Provide the [x, y] coordinate of the cell's center where the given text is located.  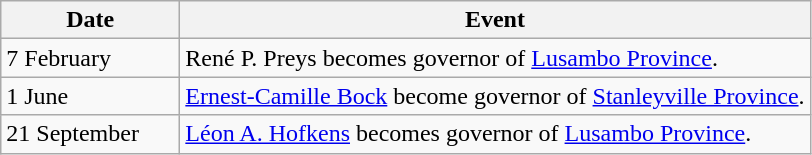
7 February [90, 58]
Event [495, 20]
Léon A. Hofkens becomes governor of Lusambo Province. [495, 134]
1 June [90, 96]
21 September [90, 134]
Date [90, 20]
René P. Preys becomes governor of Lusambo Province. [495, 58]
Ernest-Camille Bock become governor of Stanleyville Province. [495, 96]
